For the text-containing cell, return its midpoint in [X, Y] coordinate format. 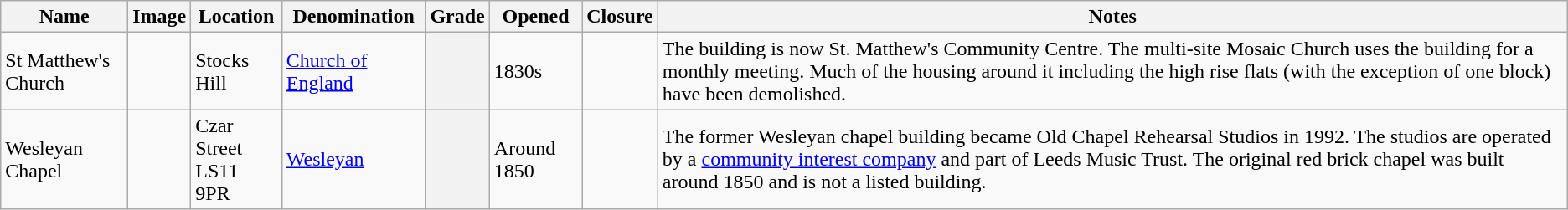
Church of England [353, 71]
Notes [1112, 17]
Around 1850 [535, 159]
Stocks Hill [236, 71]
Wesleyan Chapel [64, 159]
Czar StreetLS11 9PR [236, 159]
Denomination [353, 17]
St Matthew's Church [64, 71]
1830s [535, 71]
Location [236, 17]
Name [64, 17]
Opened [535, 17]
Image [159, 17]
Wesleyan [353, 159]
Closure [620, 17]
Grade [457, 17]
